Extract the [x, y] coordinate from the center of the cell holding the provided text.  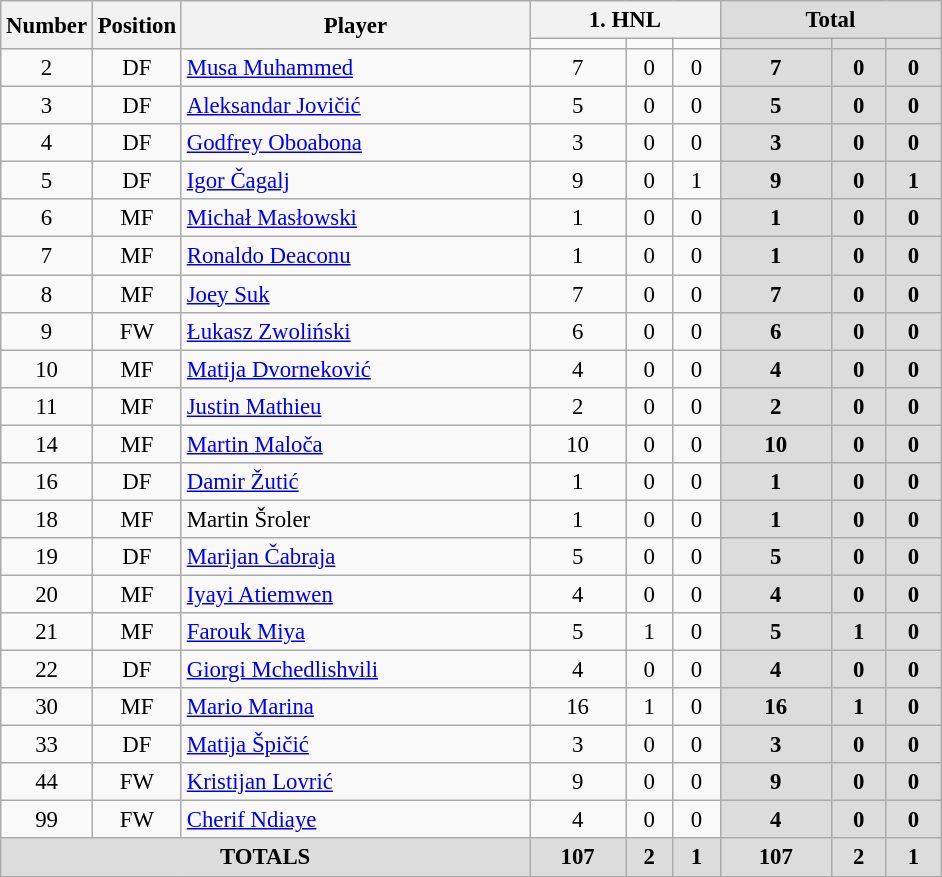
Łukasz Zwoliński [355, 331]
14 [47, 444]
18 [47, 519]
30 [47, 707]
TOTALS [266, 858]
Aleksandar Jovičić [355, 106]
Ronaldo Deaconu [355, 256]
Michał Masłowski [355, 219]
Giorgi Mchedlishvili [355, 670]
Farouk Miya [355, 632]
Cherif Ndiaye [355, 820]
11 [47, 406]
Igor Čagalj [355, 181]
Justin Mathieu [355, 406]
Martin Šroler [355, 519]
20 [47, 594]
Mario Marina [355, 707]
Player [355, 25]
Matija Dvorneković [355, 369]
Marijan Čabraja [355, 557]
33 [47, 745]
Damir Žutić [355, 482]
Musa Muhammed [355, 68]
Number [47, 25]
Martin Maloča [355, 444]
1. HNL [626, 20]
Kristijan Lovrić [355, 782]
Godfrey Oboabona [355, 143]
21 [47, 632]
19 [47, 557]
Iyayi Atiemwen [355, 594]
Joey Suk [355, 294]
44 [47, 782]
99 [47, 820]
8 [47, 294]
Matija Špičić [355, 745]
Position [136, 25]
22 [47, 670]
Total [830, 20]
